Output the (x, y) coordinate of the center of the cell containing the given text.  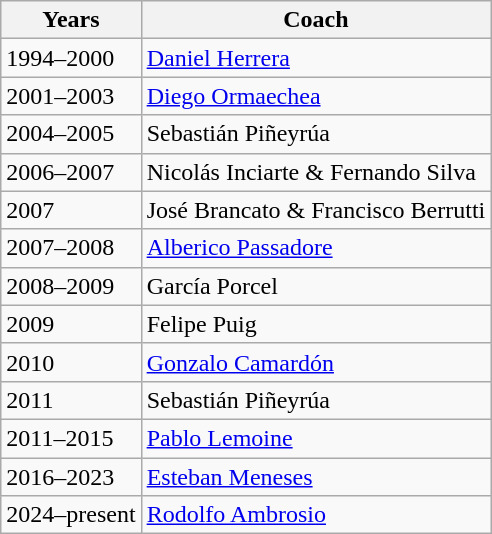
Years (71, 20)
Nicolás Inciarte & Fernando Silva (316, 172)
2001–2003 (71, 96)
Esteban Meneses (316, 477)
2009 (71, 324)
Felipe Puig (316, 324)
2011–2015 (71, 438)
2007 (71, 210)
García Porcel (316, 286)
Gonzalo Camardón (316, 362)
Pablo Lemoine (316, 438)
2010 (71, 362)
1994–2000 (71, 58)
2008–2009 (71, 286)
Daniel Herrera (316, 58)
2011 (71, 400)
2024–present (71, 515)
2016–2023 (71, 477)
Rodolfo Ambrosio (316, 515)
Alberico Passadore (316, 248)
2007–2008 (71, 248)
2004–2005 (71, 134)
Coach (316, 20)
2006–2007 (71, 172)
José Brancato & Francisco Berrutti (316, 210)
Diego Ormaechea (316, 96)
